Scan for the cell matching the given text and deliver its (x, y) coordinate at center. 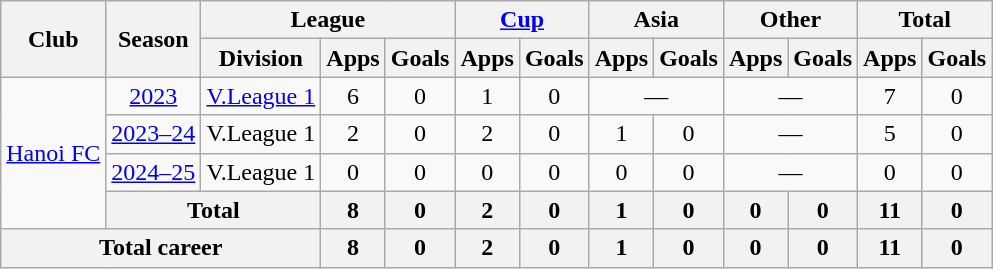
6 (353, 96)
Hanoi FC (54, 153)
Club (54, 39)
Division (261, 58)
Season (154, 39)
2023–24 (154, 134)
League (328, 20)
Asia (656, 20)
Other (790, 20)
Total career (161, 248)
Cup (522, 20)
5 (890, 134)
2023 (154, 96)
2024–25 (154, 172)
7 (890, 96)
